Identify which cell holds the provided text, then report its [X, Y] central coordinate. 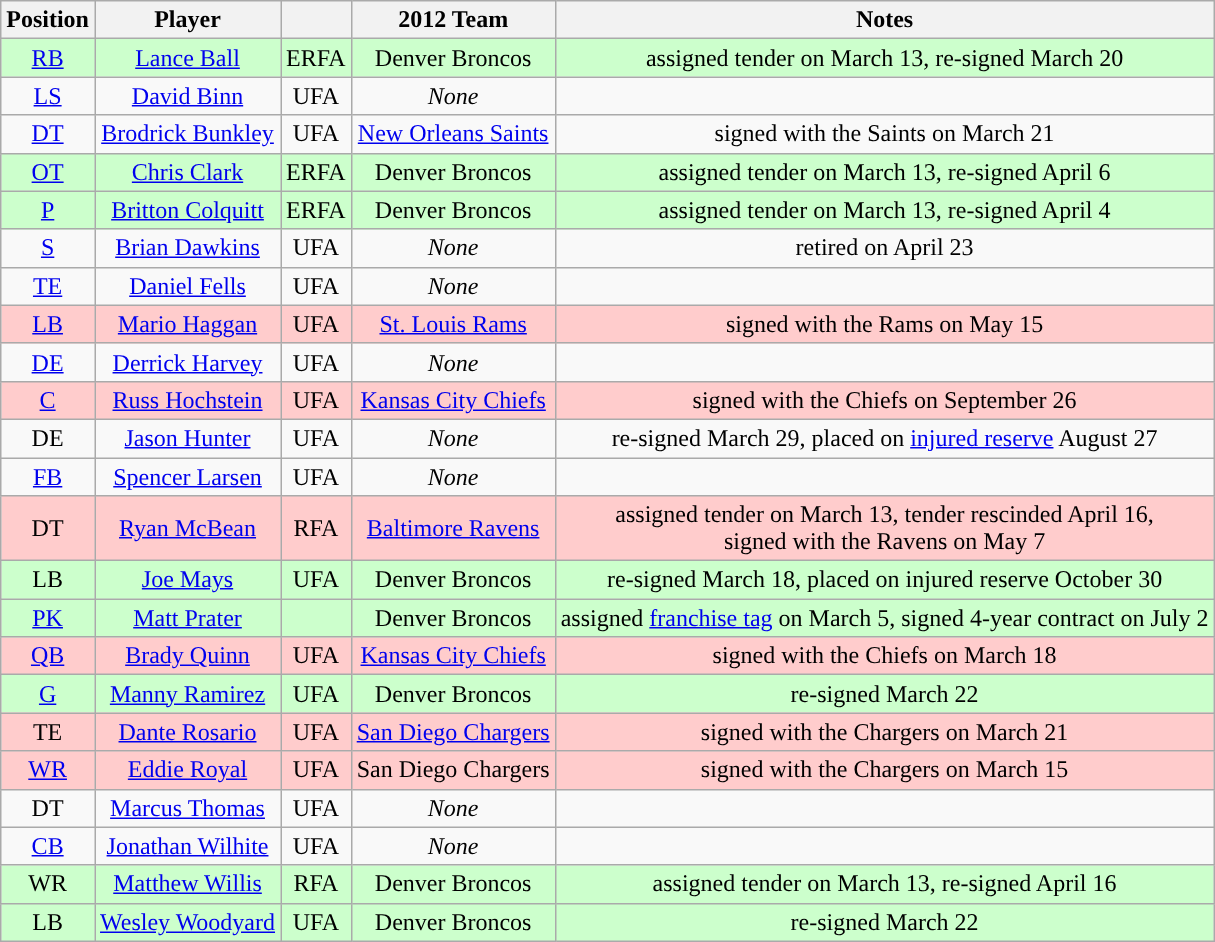
CB [48, 846]
re-signed March 29, placed on injured reserve August 27 [884, 438]
Eddie Royal [187, 770]
assigned tender on March 13, re-signed April 6 [884, 172]
LS [48, 96]
Mario Haggan [187, 324]
Dante Rosario [187, 732]
David Binn [187, 96]
Russ Hochstein [187, 400]
signed with the Chiefs on September 26 [884, 400]
Manny Ramirez [187, 694]
signed with the Chargers on March 15 [884, 770]
retired on April 23 [884, 248]
FB [48, 477]
Brodrick Bunkley [187, 134]
Derrick Harvey [187, 362]
Jason Hunter [187, 438]
signed with the Rams on May 15 [884, 324]
S [48, 248]
Daniel Fells [187, 286]
Brady Quinn [187, 656]
Joe Mays [187, 580]
Ryan McBean [187, 528]
Wesley Woodyard [187, 922]
Brian Dawkins [187, 248]
signed with the Chargers on March 21 [884, 732]
assigned tender on March 13, re-signed March 20 [884, 58]
re-signed March 18, placed on injured reserve October 30 [884, 580]
Player [187, 20]
signed with the Chiefs on March 18 [884, 656]
Baltimore Ravens [453, 528]
assigned tender on March 13, re-signed April 4 [884, 210]
2012 Team [453, 20]
Jonathan Wilhite [187, 846]
G [48, 694]
P [48, 210]
QB [48, 656]
C [48, 400]
PK [48, 618]
assigned franchise tag on March 5, signed 4-year contract on July 2 [884, 618]
Matt Prater [187, 618]
Chris Clark [187, 172]
Lance Ball [187, 58]
St. Louis Rams [453, 324]
assigned tender on March 13, tender rescinded April 16,signed with the Ravens on May 7 [884, 528]
New Orleans Saints [453, 134]
Notes [884, 20]
OT [48, 172]
Marcus Thomas [187, 808]
RB [48, 58]
Position [48, 20]
signed with the Saints on March 21 [884, 134]
Matthew Willis [187, 884]
assigned tender on March 13, re-signed April 16 [884, 884]
Britton Colquitt [187, 210]
Spencer Larsen [187, 477]
